Determine the [x, y] coordinate at the center of the cell enclosing the given text.  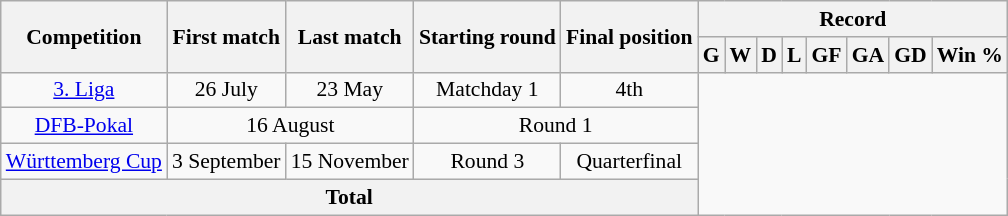
L [794, 55]
16 August [290, 126]
Matchday 1 [488, 90]
Württemberg Cup [84, 162]
15 November [350, 162]
Total [350, 197]
4th [630, 90]
W [741, 55]
GD [910, 55]
GF [827, 55]
Round 3 [488, 162]
GA [868, 55]
First match [226, 36]
Quarterfinal [630, 162]
23 May [350, 90]
G [712, 55]
26 July [226, 90]
3 September [226, 162]
Win % [970, 55]
Last match [350, 36]
Record [853, 19]
Competition [84, 36]
D [769, 55]
DFB-Pokal [84, 126]
Final position [630, 36]
3. Liga [84, 90]
Starting round [488, 36]
Round 1 [556, 126]
